Locate the cell with the specified text and output its [x, y] center coordinate. 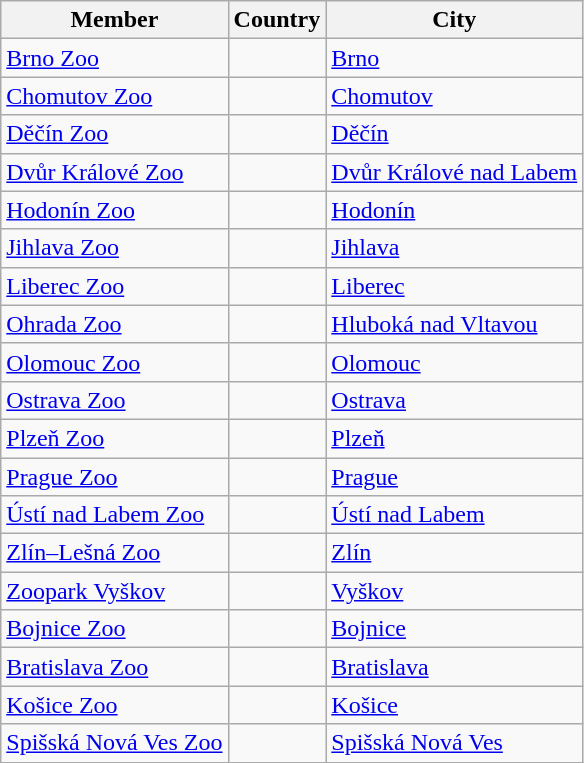
Spišská Nová Ves [454, 743]
Plzeň [454, 438]
Olomouc Zoo [114, 362]
Brno [454, 58]
Bratislava Zoo [114, 667]
Ostrava [454, 400]
Country [277, 20]
Hodonín Zoo [114, 210]
Zlín–Lešná Zoo [114, 553]
Dvůr Králové Zoo [114, 172]
Bojnice [454, 629]
Bojnice Zoo [114, 629]
Košice Zoo [114, 705]
Košice [454, 705]
Prague Zoo [114, 477]
Děčín [454, 134]
Jihlava Zoo [114, 248]
Bratislava [454, 667]
Olomouc [454, 362]
Dvůr Králové nad Labem [454, 172]
Prague [454, 477]
Liberec [454, 286]
Plzeň Zoo [114, 438]
Brno Zoo [114, 58]
Ohrada Zoo [114, 324]
Jihlava [454, 248]
Ústí nad Labem [454, 515]
Hodonín [454, 210]
Vyškov [454, 591]
Member [114, 20]
Ústí nad Labem Zoo [114, 515]
Chomutov [454, 96]
Hluboká nad Vltavou [454, 324]
City [454, 20]
Zlín [454, 553]
Chomutov Zoo [114, 96]
Děčín Zoo [114, 134]
Liberec Zoo [114, 286]
Ostrava Zoo [114, 400]
Zoopark Vyškov [114, 591]
Spišská Nová Ves Zoo [114, 743]
